Return the [x, y] coordinate for the center point of the cell that contains the specified text.  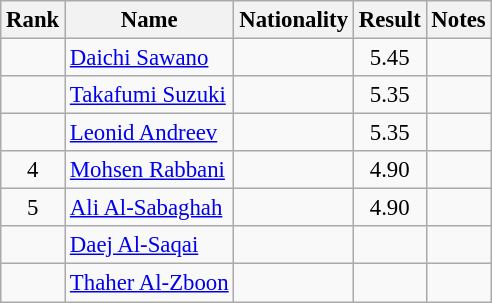
Name [150, 20]
Daej Al-Saqai [150, 245]
Leonid Andreev [150, 133]
Rank [33, 20]
5 [33, 208]
Takafumi Suzuki [150, 95]
Notes [458, 20]
Result [390, 20]
4 [33, 170]
Mohsen Rabbani [150, 170]
Ali Al-Sabaghah [150, 208]
5.45 [390, 58]
Nationality [294, 20]
Daichi Sawano [150, 58]
Thaher Al-Zboon [150, 283]
